Output the (x, y) coordinate of the center of the cell containing the given text.  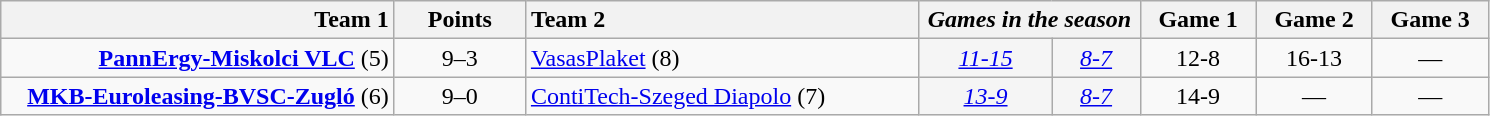
11-15 (986, 58)
VasasPlaket (8) (722, 58)
Game 1 (1198, 20)
MKB-Euroleasing-BVSC-Zugló (6) (198, 96)
Team 2 (722, 20)
ContiTech-Szeged Diapolo (7) (722, 96)
9–3 (460, 58)
Points (460, 20)
12-8 (1198, 58)
9–0 (460, 96)
13-9 (986, 96)
Team 1 (198, 20)
Game 3 (1430, 20)
PannErgy-Miskolci VLC (5) (198, 58)
Game 2 (1314, 20)
14-9 (1198, 96)
16-13 (1314, 58)
Games in the season (1030, 20)
